Locate the cell with the specified text and output its [x, y] center coordinate. 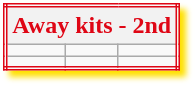
Away kits - 2nd [92, 25]
